Locate the cell with the specified text and output its [x, y] center coordinate. 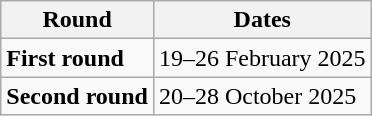
19–26 February 2025 [262, 58]
Dates [262, 20]
Round [78, 20]
First round [78, 58]
20–28 October 2025 [262, 96]
Second round [78, 96]
